Scan for the cell matching the given text and deliver its (x, y) coordinate at center. 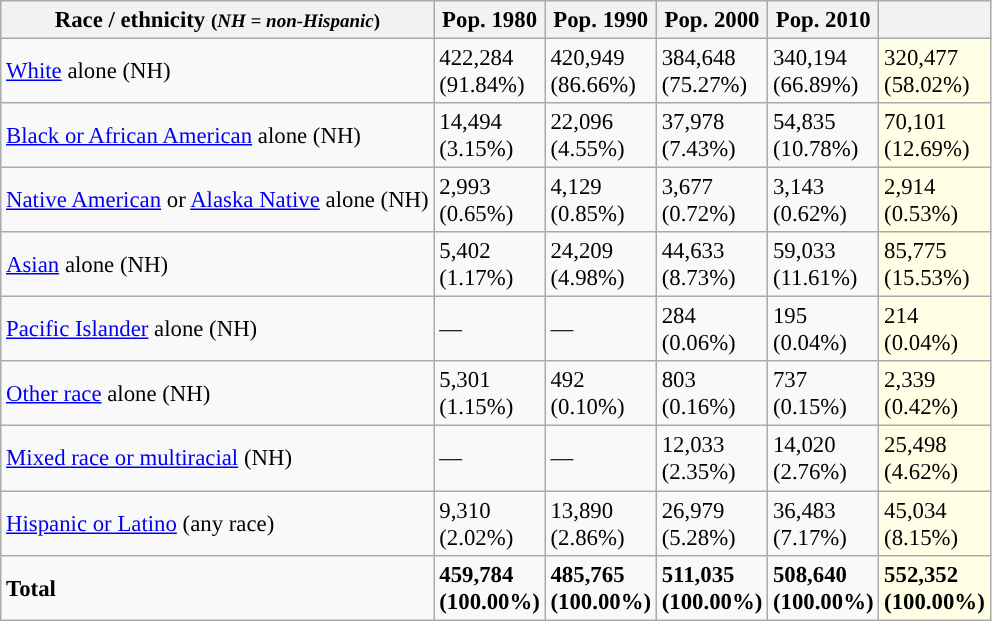
70,101(12.69%) (934, 136)
Black or African American alone (NH) (218, 136)
12,033(2.35%) (712, 458)
44,633(8.73%) (712, 264)
Total (218, 588)
85,775(15.53%) (934, 264)
45,034(8.15%) (934, 524)
3,143(0.62%) (824, 200)
Mixed race or multiracial (NH) (218, 458)
22,096(4.55%) (600, 136)
195(0.04%) (824, 330)
25,498(4.62%) (934, 458)
214(0.04%) (934, 330)
552,352(100.00%) (934, 588)
Pacific Islander alone (NH) (218, 330)
485,765(100.00%) (600, 588)
340,194(66.89%) (824, 72)
Other race alone (NH) (218, 394)
384,648(75.27%) (712, 72)
459,784(100.00%) (490, 588)
420,949(86.66%) (600, 72)
Pop. 1980 (490, 20)
36,483(7.17%) (824, 524)
422,284(91.84%) (490, 72)
Pop. 1990 (600, 20)
Asian alone (NH) (218, 264)
2,993(0.65%) (490, 200)
24,209(4.98%) (600, 264)
Hispanic or Latino (any race) (218, 524)
5,402(1.17%) (490, 264)
737(0.15%) (824, 394)
37,978(7.43%) (712, 136)
4,129(0.85%) (600, 200)
14,020(2.76%) (824, 458)
2,339(0.42%) (934, 394)
511,035(100.00%) (712, 588)
5,301(1.15%) (490, 394)
320,477(58.02%) (934, 72)
14,494(3.15%) (490, 136)
284(0.06%) (712, 330)
26,979(5.28%) (712, 524)
Pop. 2010 (824, 20)
59,033(11.61%) (824, 264)
13,890(2.86%) (600, 524)
3,677(0.72%) (712, 200)
803(0.16%) (712, 394)
54,835(10.78%) (824, 136)
508,640(100.00%) (824, 588)
Native American or Alaska Native alone (NH) (218, 200)
Pop. 2000 (712, 20)
Race / ethnicity (NH = non-Hispanic) (218, 20)
492(0.10%) (600, 394)
White alone (NH) (218, 72)
9,310(2.02%) (490, 524)
2,914(0.53%) (934, 200)
